From the cell containing the given text, extract its center point as (x, y) coordinate. 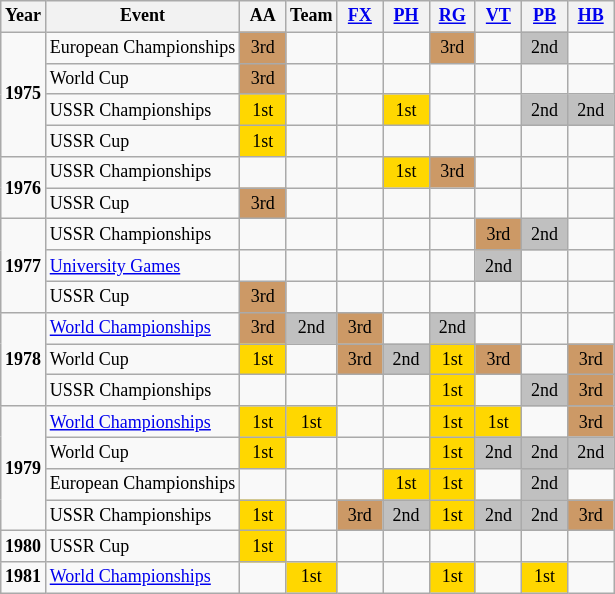
PH (406, 16)
1979 (24, 468)
1976 (24, 188)
Year (24, 16)
1975 (24, 94)
VT (498, 16)
HB (591, 16)
University Games (142, 266)
1981 (24, 578)
AA (263, 16)
1977 (24, 266)
PB (544, 16)
Team (312, 16)
1980 (24, 546)
Event (142, 16)
RG (452, 16)
1978 (24, 359)
FX (360, 16)
